Capture the cell that displays the provided text and extract its [X, Y] central coordinate. 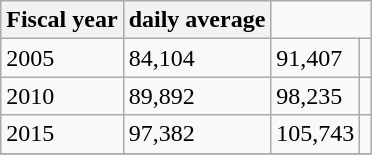
97,382 [197, 134]
daily average [197, 20]
Fiscal year [62, 20]
105,743 [316, 134]
2010 [62, 96]
84,104 [197, 58]
89,892 [197, 96]
2015 [62, 134]
91,407 [316, 58]
2005 [62, 58]
98,235 [316, 96]
